Output the [x, y] coordinate of the center of the cell containing the given text.  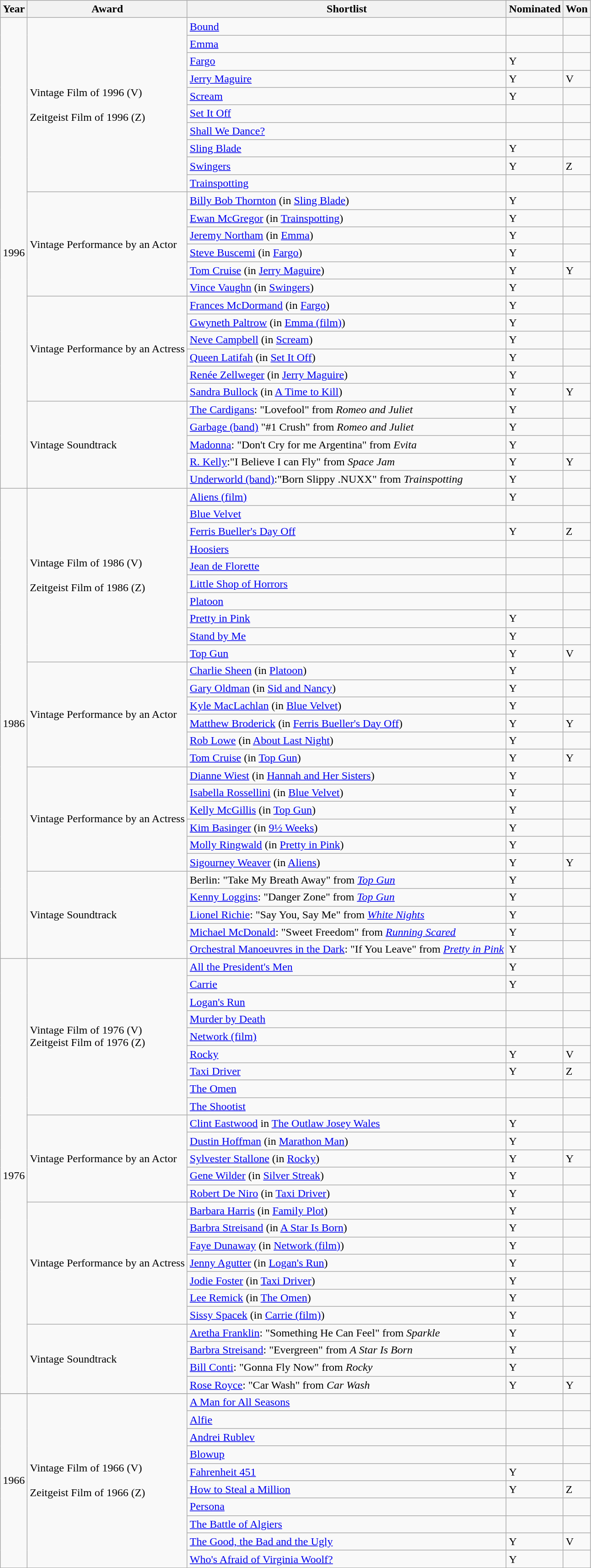
Renée Zellweger (in Jerry Maguire) [347, 375]
Murder by Death [347, 1019]
Won [576, 9]
Year [14, 9]
Barbara Harris (in Family Plot) [347, 1211]
Garbage (band) "#1 Crush" from Romeo and Juliet [347, 427]
Vintage Film of 1996 (V) Zeitgeist Film of 1996 (Z) [107, 105]
Kim Basinger (in 9½ Weeks) [347, 828]
Carrie [347, 984]
Sissy Spacek (in Carrie (film)) [347, 1315]
Logan's Run [347, 1002]
Barbra Streisand: "Evergreen" from A Star Is Born [347, 1350]
Molly Ringwald (in Pretty in Pink) [347, 845]
Bound [347, 27]
Award [107, 9]
Hoosiers [347, 549]
Taxi Driver [347, 1072]
R. Kelly:"I Believe I can Fly" from Space Jam [347, 462]
The Omen [347, 1089]
Kyle MacLachlan (in Blue Velvet) [347, 706]
Ferris Bueller's Day Off [347, 532]
1966 [14, 1481]
Berlin: "Take My Breath Away" from Top Gun [347, 880]
Barbra Streisand (in A Star Is Born) [347, 1228]
Vince Vaughn (in Swingers) [347, 288]
Who's Afraid of Virginia Woolf? [347, 1559]
Sling Blade [347, 148]
Jerry Maguire [347, 79]
Jean de Florette [347, 566]
Blue Velvet [347, 514]
Little Shop of Horrors [347, 584]
1996 [14, 253]
The Cardigans: "Lovefool" from Romeo and Juliet [347, 410]
Dianne Wiest (in Hannah and Her Sisters) [347, 776]
Aretha Franklin: "Something He Can Feel" from Sparkle [347, 1333]
The Good, the Bad and the Ugly [347, 1541]
Lionel Richie: "Say You, Say Me" from White Nights [347, 915]
Charlie Sheen (in Platoon) [347, 671]
1986 [14, 723]
Nominated [535, 9]
The Battle of Algiers [347, 1524]
Sylvester Stallone (in Rocky) [347, 1158]
Tom Cruise (in Top Gun) [347, 758]
Fahrenheit 451 [347, 1472]
Robert De Niro (in Taxi Driver) [347, 1193]
Sandra Bullock (in A Time to Kill) [347, 392]
1976 [14, 1176]
Dustin Hoffman (in Marathon Man) [347, 1141]
Billy Bob Thornton (in Sling Blade) [347, 200]
Isabella Rossellini (in Blue Velvet) [347, 793]
Sigourney Weaver (in Aliens) [347, 862]
Jeremy Northam (in Emma) [347, 236]
Vintage Film of 1966 (V) Zeitgeist Film of 1966 (Z) [107, 1481]
Jenny Agutter (in Logan's Run) [347, 1263]
Network (film) [347, 1036]
Blowup [347, 1455]
A Man for All Seasons [347, 1402]
Queen Latifah (in Set It Off) [347, 357]
Andrei Rublev [347, 1437]
Aliens (film) [347, 496]
Scream [347, 96]
Kenny Loggins: "Danger Zone" from Top Gun [347, 897]
How to Steal a Million [347, 1489]
Rob Lowe (in About Last Night) [347, 740]
Shortlist [347, 9]
Jodie Foster (in Taxi Driver) [347, 1280]
The Shootist [347, 1106]
Persona [347, 1507]
Trainspotting [347, 183]
Stand by Me [347, 636]
Fargo [347, 61]
Emma [347, 44]
Rose Royce: "Car Wash" from Car Wash [347, 1385]
Tom Cruise (in Jerry Maguire) [347, 270]
All the President's Men [347, 967]
Frances McDormand (in Fargo) [347, 305]
Vintage Film of 1976 (V) Zeitgeist Film of 1976 (Z) [107, 1037]
Steve Buscemi (in Fargo) [347, 253]
Matthew Broderick (in Ferris Bueller's Day Off) [347, 723]
Rocky [347, 1054]
Lee Remick (in The Omen) [347, 1298]
Underworld (band):"Born Slippy .NUXX" from Trainspotting [347, 479]
Pretty in Pink [347, 619]
Alfie [347, 1420]
Gene Wilder (in Silver Streak) [347, 1176]
Faye Dunaway (in Network (film)) [347, 1245]
Gwyneth Paltrow (in Emma (film)) [347, 323]
Shall We Dance? [347, 131]
Neve Campbell (in Scream) [347, 340]
Orchestral Manoeuvres in the Dark: "If You Leave" from Pretty in Pink [347, 949]
Bill Conti: "Gonna Fly Now" from Rocky [347, 1368]
Platoon [347, 601]
Vintage Film of 1986 (V) Zeitgeist Film of 1986 (Z) [107, 575]
Kelly McGillis (in Top Gun) [347, 810]
Set It Off [347, 113]
Madonna: "Don't Cry for me Argentina" from Evita [347, 444]
Swingers [347, 166]
Ewan McGregor (in Trainspotting) [347, 218]
Michael McDonald: "Sweet Freedom" from Running Scared [347, 932]
Clint Eastwood in The Outlaw Josey Wales [347, 1124]
Top Gun [347, 653]
Gary Oldman (in Sid and Nancy) [347, 688]
